Extract the [X, Y] coordinate from the center of the cell holding the provided text.  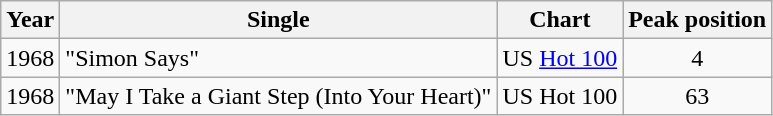
Chart [560, 20]
Year [30, 20]
Peak position [698, 20]
4 [698, 58]
"May I Take a Giant Step (Into Your Heart)" [278, 96]
63 [698, 96]
"Simon Says" [278, 58]
Single [278, 20]
